Extract the [x, y] coordinate from the center of the cell holding the provided text.  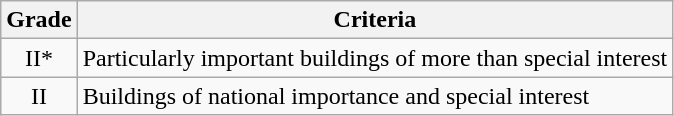
II [39, 96]
Criteria [375, 20]
II* [39, 58]
Grade [39, 20]
Buildings of national importance and special interest [375, 96]
Particularly important buildings of more than special interest [375, 58]
